Find where the given text appears and provide that cell's center as (x, y) coordinate. 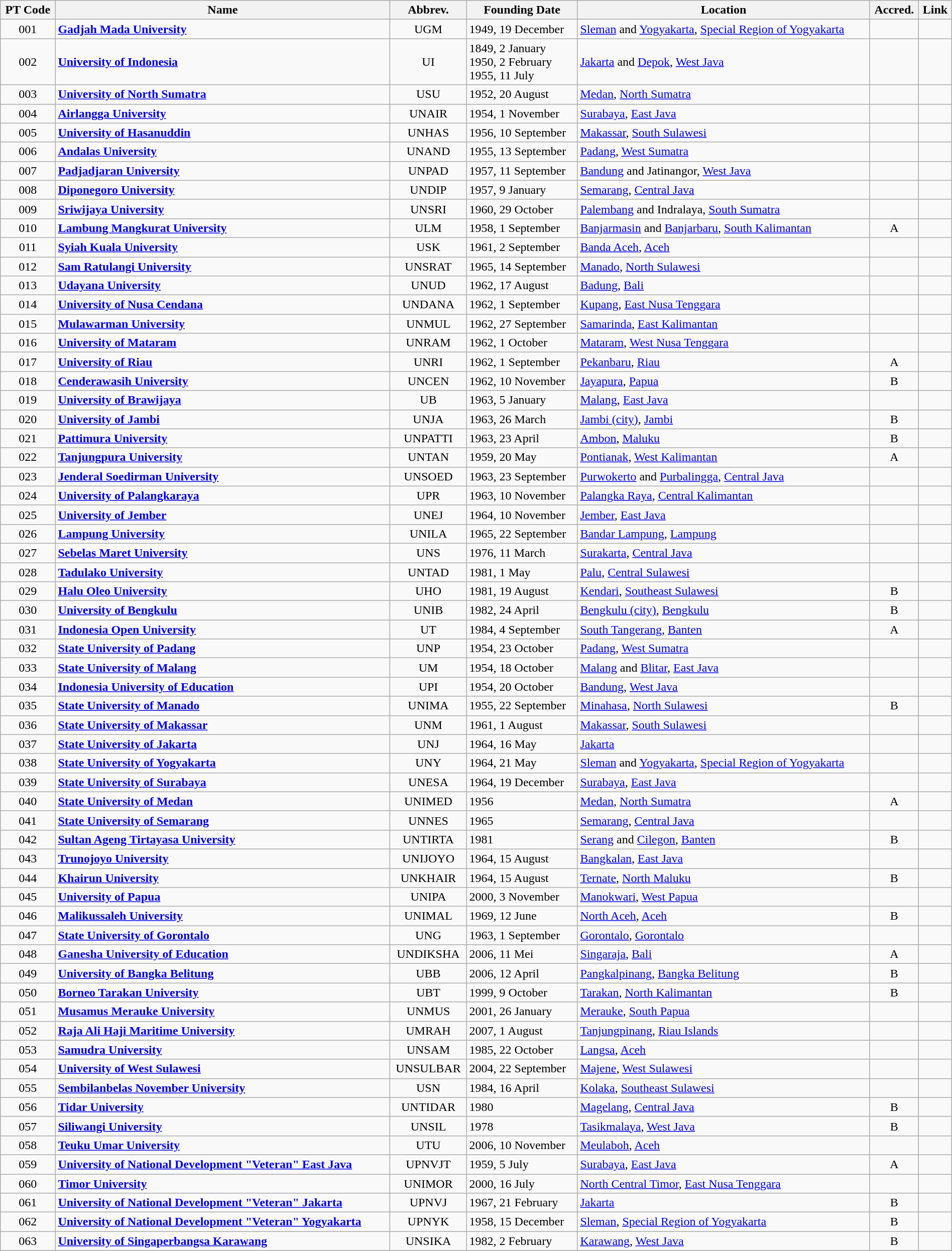
PT Code (28, 10)
1962, 17 August (522, 286)
1963, 5 January (522, 400)
Bandar Lampung, Lampung (724, 534)
1954, 18 October (522, 668)
State University of Manado (223, 706)
061 (28, 1203)
045 (28, 897)
Teuku Umar University (223, 1145)
Bengkulu (city), Bengkulu (724, 610)
Malikussaleh University (223, 916)
University of National Development "Veteran" Yogyakarta (223, 1222)
UNSIKA (428, 1241)
055 (28, 1088)
047 (28, 935)
049 (28, 973)
UNMUS (428, 1012)
1955, 22 September (522, 706)
University of Papua (223, 897)
Samudra University (223, 1050)
050 (28, 992)
University of Jember (223, 515)
UNHAS (428, 133)
University of Hasanuddin (223, 133)
1964, 10 November (522, 515)
UNKHAIR (428, 878)
UNIMED (428, 801)
Abbrev. (428, 10)
State University of Gorontalo (223, 935)
University of Palangkaraya (223, 495)
UBB (428, 973)
Mulawarman University (223, 324)
029 (28, 591)
Ambon, Maluku (724, 438)
UPNYK (428, 1222)
Mataram, West Nusa Tenggara (724, 343)
036 (28, 725)
022 (28, 457)
1964, 16 May (522, 744)
037 (28, 744)
Musamus Merauke University (223, 1012)
1962, 27 September (522, 324)
UNTAN (428, 457)
056 (28, 1107)
University of Jambi (223, 419)
041 (28, 820)
Halu Oleo University (223, 591)
UNSULBAR (428, 1069)
1964, 19 December (522, 782)
Banda Aceh, Aceh (724, 247)
058 (28, 1145)
003 (28, 94)
UNS (428, 553)
Syiah Kuala University (223, 247)
Lampung University (223, 534)
025 (28, 515)
1960, 29 October (522, 209)
Indonesia Open University (223, 630)
UNIJOYO (428, 858)
Samarinda, East Kalimantan (724, 324)
020 (28, 419)
014 (28, 305)
Bandung, West Java (724, 687)
Gadjah Mada University (223, 29)
UNTAD (428, 572)
009 (28, 209)
042 (28, 839)
1963, 10 November (522, 495)
UNTIDAR (428, 1107)
UNY (428, 763)
1980 (522, 1107)
Diponegoro University (223, 190)
032 (28, 649)
043 (28, 858)
State University of Malang (223, 668)
South Tangerang, Banten (724, 630)
Tadulako University (223, 572)
1981, 1 May (522, 572)
002 (28, 62)
1999, 9 October (522, 992)
Singaraja, Bali (724, 954)
012 (28, 267)
Majene, West Sulawesi (724, 1069)
Pontianak, West Kalimantan (724, 457)
060 (28, 1183)
UNIMA (428, 706)
010 (28, 228)
UM (428, 668)
Indonesia University of Education (223, 687)
UNRAM (428, 343)
Sleman, Special Region of Yogyakarta (724, 1222)
UNDIP (428, 190)
Jayapura, Papua (724, 381)
1952, 20 August (522, 94)
UHO (428, 591)
004 (28, 113)
017 (28, 362)
039 (28, 782)
Kupang, East Nusa Tenggara (724, 305)
University of Brawijaya (223, 400)
Link (935, 10)
UNJ (428, 744)
1954, 1 November (522, 113)
1959, 5 July (522, 1164)
Sriwijaya University (223, 209)
Cenderawasih University (223, 381)
034 (28, 687)
UNPATTI (428, 438)
1982, 24 April (522, 610)
1959, 20 May (522, 457)
USK (428, 247)
Gorontalo, Gorontalo (724, 935)
2000, 16 July (522, 1183)
1967, 21 February (522, 1203)
UNRI (428, 362)
Tidar University (223, 1107)
Jenderal Soedirman University (223, 476)
030 (28, 610)
1984, 4 September (522, 630)
1958, 15 December (522, 1222)
1965, 14 September (522, 267)
059 (28, 1164)
UNM (428, 725)
UNAIR (428, 113)
Padjadjaran University (223, 171)
011 (28, 247)
University of National Development "Veteran" East Java (223, 1164)
1969, 12 June (522, 916)
2001, 26 January (522, 1012)
Borneo Tarakan University (223, 992)
Merauke, South Papua (724, 1012)
013 (28, 286)
1956 (522, 801)
UNJA (428, 419)
University of Bangka Belitung (223, 973)
Accred. (894, 10)
UNSRAT (428, 267)
University of Riau (223, 362)
1964, 21 May (522, 763)
Kolaka, Southeast Sulawesi (724, 1088)
UT (428, 630)
031 (28, 630)
UNCEN (428, 381)
UNSOED (428, 476)
007 (28, 171)
1963, 23 April (522, 438)
Surakarta, Central Java (724, 553)
UNTIRTA (428, 839)
Udayana University (223, 286)
UNESA (428, 782)
1957, 11 September (522, 171)
1965, 22 September (522, 534)
035 (28, 706)
Lambung Mangkurat University (223, 228)
UNG (428, 935)
UPNVJ (428, 1203)
023 (28, 476)
048 (28, 954)
Tasikmalaya, West Java (724, 1126)
1976, 11 March (522, 553)
UNMUL (428, 324)
UMRAH (428, 1031)
State University of Semarang (223, 820)
UNP (428, 649)
038 (28, 763)
Minahasa, North Sulawesi (724, 706)
Manado, North Sulawesi (724, 267)
Founding Date (522, 10)
Banjarmasin and Banjarbaru, South Kalimantan (724, 228)
State University of Jakarta (223, 744)
Pattimura University (223, 438)
University of Indonesia (223, 62)
006 (28, 152)
Malang, East Java (724, 400)
University of Singaperbangsa Karawang (223, 1241)
Purwokerto and Purbalingga, Central Java (724, 476)
028 (28, 572)
Sam Ratulangi University (223, 267)
UNIB (428, 610)
Manokwari, West Papua (724, 897)
027 (28, 553)
040 (28, 801)
053 (28, 1050)
1954, 23 October (522, 649)
UNDIKSHA (428, 954)
052 (28, 1031)
North Aceh, Aceh (724, 916)
1982, 2 February (522, 1241)
051 (28, 1012)
Bandung and Jatinangor, West Java (724, 171)
1949, 19 December (522, 29)
1981, 19 August (522, 591)
1954, 20 October (522, 687)
State University of Yogyakarta (223, 763)
University of Mataram (223, 343)
UTU (428, 1145)
1955, 13 September (522, 152)
1961, 1 August (522, 725)
Jambi (city), Jambi (724, 419)
University of Nusa Cendana (223, 305)
046 (28, 916)
1956, 10 September (522, 133)
ULM (428, 228)
Siliwangi University (223, 1126)
062 (28, 1222)
Kendari, Southeast Sulawesi (724, 591)
UNIPA (428, 897)
005 (28, 133)
UNUD (428, 286)
Ternate, North Maluku (724, 878)
North Central Timor, East Nusa Tenggara (724, 1183)
Palangka Raya, Central Kalimantan (724, 495)
1961, 2 September (522, 247)
Tanjungpura University (223, 457)
Khairun University (223, 878)
019 (28, 400)
UPNVJT (428, 1164)
University of West Sulawesi (223, 1069)
1957, 9 January (522, 190)
UNDANA (428, 305)
2000, 3 November (522, 897)
UI (428, 62)
021 (28, 438)
UPI (428, 687)
Andalas University (223, 152)
University of North Sumatra (223, 94)
Bangkalan, East Java (724, 858)
2004, 22 September (522, 1069)
Palu, Central Sulawesi (724, 572)
State University of Padang (223, 649)
UNAND (428, 152)
UB (428, 400)
016 (28, 343)
Sultan Ageng Tirtayasa University (223, 839)
1963, 23 September (522, 476)
1965 (522, 820)
USN (428, 1088)
1984, 16 April (522, 1088)
Jakarta and Depok, West Java (724, 62)
UNEJ (428, 515)
UNSRI (428, 209)
Malang and Blitar, East Java (724, 668)
UNIMAL (428, 916)
1981 (522, 839)
Pangkalpinang, Bangka Belitung (724, 973)
015 (28, 324)
UPR (428, 495)
State University of Surabaya (223, 782)
024 (28, 495)
Palembang and Indralaya, South Sumatra (724, 209)
033 (28, 668)
2007, 1 August (522, 1031)
Raja Ali Haji Maritime University (223, 1031)
2006, 11 Mei (522, 954)
Sebelas Maret University (223, 553)
UGM (428, 29)
Meulaboh, Aceh (724, 1145)
2006, 10 November (522, 1145)
University of Bengkulu (223, 610)
Name (223, 10)
UBT (428, 992)
018 (28, 381)
1978 (522, 1126)
008 (28, 190)
UNPAD (428, 171)
Langsa, Aceh (724, 1050)
1963, 1 September (522, 935)
Ganesha University of Education (223, 954)
Timor University (223, 1183)
1962, 10 November (522, 381)
Tarakan, North Kalimantan (724, 992)
UNSAM (428, 1050)
1849, 2 January 1950, 2 February 1955, 11 July (522, 62)
University of National Development "Veteran" Jakarta (223, 1203)
1958, 1 September (522, 228)
Tanjungpinang, Riau Islands (724, 1031)
044 (28, 878)
Karawang, West Java (724, 1241)
Airlangga University (223, 113)
UNIMOR (428, 1183)
Jember, East Java (724, 515)
1962, 1 October (522, 343)
State University of Medan (223, 801)
1963, 26 March (522, 419)
2006, 12 April (522, 973)
054 (28, 1069)
Pekanbaru, Riau (724, 362)
1985, 22 October (522, 1050)
State University of Makassar (223, 725)
Location (724, 10)
Magelang, Central Java (724, 1107)
057 (28, 1126)
UNNES (428, 820)
Sembilanbelas November University (223, 1088)
063 (28, 1241)
USU (428, 94)
UNSIL (428, 1126)
026 (28, 534)
Badung, Bali (724, 286)
Serang and Cilegon, Banten (724, 839)
Trunojoyo University (223, 858)
UNILA (428, 534)
001 (28, 29)
